Identify which cell holds the provided text, then report its [x, y] central coordinate. 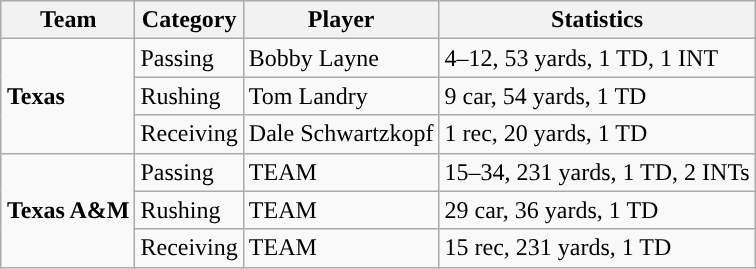
Dale Schwartzkopf [341, 134]
Bobby Layne [341, 58]
Statistics [597, 20]
Tom Landry [341, 96]
29 car, 36 yards, 1 TD [597, 210]
Texas A&M [68, 210]
9 car, 54 yards, 1 TD [597, 96]
Team [68, 20]
4–12, 53 yards, 1 TD, 1 INT [597, 58]
Category [189, 20]
Player [341, 20]
15–34, 231 yards, 1 TD, 2 INTs [597, 172]
1 rec, 20 yards, 1 TD [597, 134]
Texas [68, 96]
15 rec, 231 yards, 1 TD [597, 248]
